Pinpoint the cell where the given text exists, returning its (x, y) midpoint coordinate. 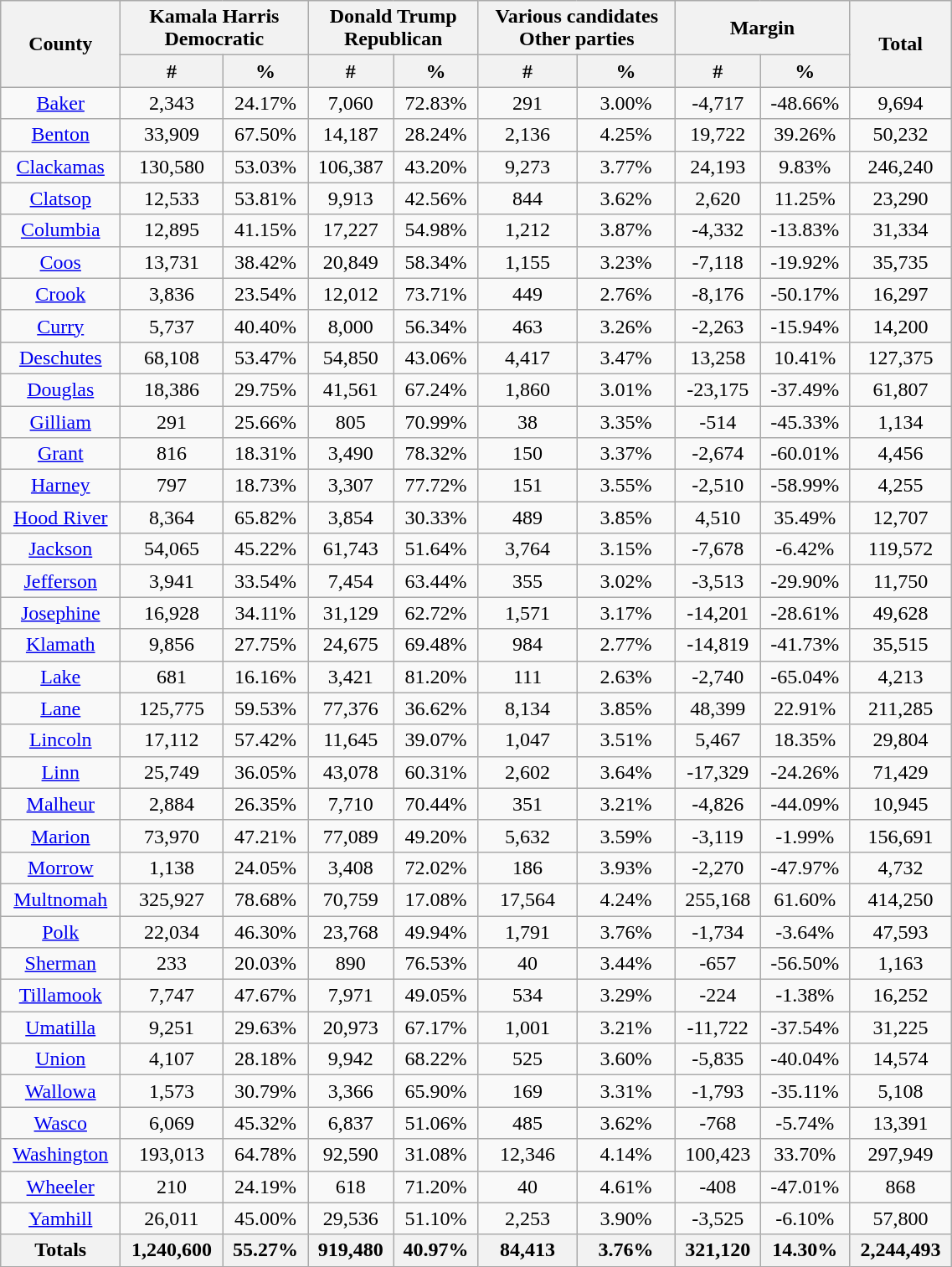
Curry (60, 326)
24.17% (265, 103)
33,909 (172, 135)
681 (172, 677)
Wallowa (60, 1091)
1,240,600 (172, 1250)
35.49% (805, 518)
119,572 (900, 549)
3.26% (626, 326)
24,675 (351, 645)
297,949 (900, 1155)
3.77% (626, 167)
-1.99% (805, 836)
Douglas (60, 389)
2,602 (527, 772)
69.48% (436, 645)
-768 (718, 1123)
59.53% (265, 708)
3.00% (626, 103)
55.27% (265, 1250)
41,561 (351, 389)
1,155 (527, 262)
65.90% (436, 1091)
2,620 (718, 198)
13,391 (900, 1123)
4,732 (900, 868)
3,421 (351, 677)
Totals (60, 1250)
-2,263 (718, 326)
325,927 (172, 899)
73,970 (172, 836)
4,417 (527, 358)
49.94% (436, 932)
-50.17% (805, 294)
-19.92% (805, 262)
47.21% (265, 836)
Klamath (60, 645)
12,533 (172, 198)
8,364 (172, 518)
49.20% (436, 836)
-47.97% (805, 868)
14.30% (805, 1250)
33.70% (805, 1155)
-408 (718, 1187)
9,942 (351, 1059)
28.24% (436, 135)
4,107 (172, 1059)
County (60, 44)
-224 (718, 996)
29,804 (900, 740)
Various candidatesOther parties (576, 28)
72.02% (436, 868)
890 (351, 964)
3,941 (172, 581)
-7,678 (718, 549)
9,856 (172, 645)
844 (527, 198)
50,232 (900, 135)
77,089 (351, 836)
3.35% (626, 421)
-65.04% (805, 677)
3,764 (527, 549)
3.44% (626, 964)
5,108 (900, 1091)
22.91% (805, 708)
54.98% (436, 230)
-13.83% (805, 230)
43,078 (351, 772)
70.99% (436, 421)
1,860 (527, 389)
-3,525 (718, 1218)
Washington (60, 1155)
63.44% (436, 581)
16,928 (172, 613)
7,971 (351, 996)
54,850 (351, 358)
31,129 (351, 613)
35,735 (900, 262)
984 (527, 645)
Jackson (60, 549)
38 (527, 421)
26.35% (265, 804)
4.61% (626, 1187)
51.64% (436, 549)
Hood River (60, 518)
62.72% (436, 613)
14,200 (900, 326)
Total (900, 44)
7,747 (172, 996)
45.32% (265, 1123)
-23,175 (718, 389)
Clatsop (60, 198)
9,913 (351, 198)
150 (527, 454)
1,212 (527, 230)
1,138 (172, 868)
92,590 (351, 1155)
53.81% (265, 198)
47.67% (265, 996)
868 (900, 1187)
70,759 (351, 899)
45.22% (265, 549)
12,346 (527, 1155)
70.44% (436, 804)
111 (527, 677)
39.26% (805, 135)
-41.73% (805, 645)
2,136 (527, 135)
12,012 (351, 294)
211,285 (900, 708)
-2,270 (718, 868)
-40.04% (805, 1059)
3,408 (351, 868)
-4,826 (718, 804)
-3,119 (718, 836)
61.60% (805, 899)
3.59% (626, 836)
45.00% (265, 1218)
106,387 (351, 167)
24,193 (718, 167)
18.35% (805, 740)
-24.26% (805, 772)
-7,118 (718, 262)
18.73% (265, 486)
3.37% (626, 454)
3.29% (626, 996)
14,187 (351, 135)
42.56% (436, 198)
4.24% (626, 899)
1,571 (527, 613)
20,973 (351, 1028)
Malheur (60, 804)
12,707 (900, 518)
4,510 (718, 518)
67.17% (436, 1028)
27.75% (265, 645)
12,895 (172, 230)
-4,332 (718, 230)
8,134 (527, 708)
78.68% (265, 899)
65.82% (265, 518)
169 (527, 1091)
10,945 (900, 804)
7,060 (351, 103)
-44.09% (805, 804)
Yamhill (60, 1218)
53.47% (265, 358)
4,456 (900, 454)
-17,329 (718, 772)
-3.64% (805, 932)
449 (527, 294)
17,112 (172, 740)
84,413 (527, 1250)
Multnomah (60, 899)
Union (60, 1059)
16.16% (265, 677)
36.62% (436, 708)
Umatilla (60, 1028)
77.72% (436, 486)
3.55% (626, 486)
525 (527, 1059)
130,580 (172, 167)
-35.11% (805, 1091)
186 (527, 868)
40.40% (265, 326)
-2,740 (718, 677)
-1,734 (718, 932)
7,710 (351, 804)
Wheeler (60, 1187)
51.06% (436, 1123)
1,163 (900, 964)
5,737 (172, 326)
78.32% (436, 454)
11.25% (805, 198)
39.07% (436, 740)
3,490 (351, 454)
100,423 (718, 1155)
3.64% (626, 772)
797 (172, 486)
71.20% (436, 1187)
-56.50% (805, 964)
73.71% (436, 294)
30.33% (436, 518)
Linn (60, 772)
23,290 (900, 198)
3.87% (626, 230)
54,065 (172, 549)
68,108 (172, 358)
816 (172, 454)
3,854 (351, 518)
24.19% (265, 1187)
9.83% (805, 167)
Lake (60, 677)
-2,510 (718, 486)
57.42% (265, 740)
18,386 (172, 389)
13,731 (172, 262)
-45.33% (805, 421)
485 (527, 1123)
23.54% (265, 294)
67.24% (436, 389)
3.02% (626, 581)
1,573 (172, 1091)
233 (172, 964)
58.34% (436, 262)
-37.54% (805, 1028)
24.05% (265, 868)
25,749 (172, 772)
Gilliam (60, 421)
43.20% (436, 167)
1,791 (527, 932)
-15.94% (805, 326)
17,227 (351, 230)
3,836 (172, 294)
Coos (60, 262)
64.78% (265, 1155)
29.63% (265, 1028)
321,120 (718, 1250)
2.63% (626, 677)
31.08% (436, 1155)
156,691 (900, 836)
35,515 (900, 645)
618 (351, 1187)
61,807 (900, 389)
10.41% (805, 358)
4,255 (900, 486)
Donald TrumpRepublican (394, 28)
-6.42% (805, 549)
40.97% (436, 1250)
Grant (60, 454)
-1,793 (718, 1091)
-6.10% (805, 1218)
-37.49% (805, 389)
68.22% (436, 1059)
28.18% (265, 1059)
534 (527, 996)
4,213 (900, 677)
1,047 (527, 740)
463 (527, 326)
47,593 (900, 932)
-14,819 (718, 645)
81.20% (436, 677)
20.03% (265, 964)
210 (172, 1187)
-48.66% (805, 103)
919,480 (351, 1250)
26,011 (172, 1218)
Josephine (60, 613)
4.25% (626, 135)
3.47% (626, 358)
16,297 (900, 294)
2,343 (172, 103)
Columbia (60, 230)
Morrow (60, 868)
56.34% (436, 326)
489 (527, 518)
31,334 (900, 230)
9,694 (900, 103)
6,837 (351, 1123)
3.17% (626, 613)
-58.99% (805, 486)
8,000 (351, 326)
-2,674 (718, 454)
3,307 (351, 486)
-14,201 (718, 613)
22,034 (172, 932)
3.01% (626, 389)
2,244,493 (900, 1250)
Wasco (60, 1123)
-3,513 (718, 581)
Jefferson (60, 581)
-5,835 (718, 1059)
Lane (60, 708)
67.50% (265, 135)
-8,176 (718, 294)
25.66% (265, 421)
Kamala HarrisDemocratic (214, 28)
-47.01% (805, 1187)
2,884 (172, 804)
49.05% (436, 996)
2.77% (626, 645)
9,251 (172, 1028)
30.79% (265, 1091)
33.54% (265, 581)
38.42% (265, 262)
19,722 (718, 135)
60.31% (436, 772)
13,258 (718, 358)
-28.61% (805, 613)
14,574 (900, 1059)
Baker (60, 103)
3.93% (626, 868)
16,252 (900, 996)
2,253 (527, 1218)
41.15% (265, 230)
4.14% (626, 1155)
29,536 (351, 1218)
1,134 (900, 421)
49,628 (900, 613)
Marion (60, 836)
246,240 (900, 167)
51.10% (436, 1218)
255,168 (718, 899)
11,645 (351, 740)
23,768 (351, 932)
355 (527, 581)
-11,722 (718, 1028)
193,013 (172, 1155)
Sherman (60, 964)
5,467 (718, 740)
7,454 (351, 581)
-4,717 (718, 103)
Deschutes (60, 358)
Crook (60, 294)
5,632 (527, 836)
31,225 (900, 1028)
46.30% (265, 932)
-5.74% (805, 1123)
125,775 (172, 708)
29.75% (265, 389)
2.76% (626, 294)
351 (527, 804)
1,001 (527, 1028)
Benton (60, 135)
3.31% (626, 1091)
-60.01% (805, 454)
Lincoln (60, 740)
48,399 (718, 708)
-657 (718, 964)
11,750 (900, 581)
-29.90% (805, 581)
3.15% (626, 549)
71,429 (900, 772)
3.60% (626, 1059)
20,849 (351, 262)
-514 (718, 421)
17,564 (527, 899)
Margin (762, 28)
414,250 (900, 899)
53.03% (265, 167)
36.05% (265, 772)
Clackamas (60, 167)
76.53% (436, 964)
3.51% (626, 740)
127,375 (900, 358)
151 (527, 486)
-1.38% (805, 996)
72.83% (436, 103)
34.11% (265, 613)
Polk (60, 932)
18.31% (265, 454)
17.08% (436, 899)
3,366 (351, 1091)
805 (351, 421)
77,376 (351, 708)
6,069 (172, 1123)
Tillamook (60, 996)
Harney (60, 486)
3.23% (626, 262)
3.90% (626, 1218)
61,743 (351, 549)
43.06% (436, 358)
9,273 (527, 167)
57,800 (900, 1218)
